Locate the cell with the specified text and output its [x, y] center coordinate. 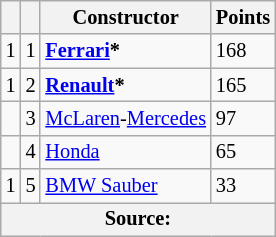
2 [31, 85]
97 [243, 118]
33 [243, 186]
3 [31, 118]
Honda [125, 152]
165 [243, 85]
5 [31, 186]
Ferrari* [125, 51]
168 [243, 51]
65 [243, 152]
Constructor [125, 17]
4 [31, 152]
BMW Sauber [125, 186]
Points [243, 17]
Source: [138, 219]
McLaren-Mercedes [125, 118]
Renault* [125, 85]
